Locate the cell with the specified text and output its [X, Y] center coordinate. 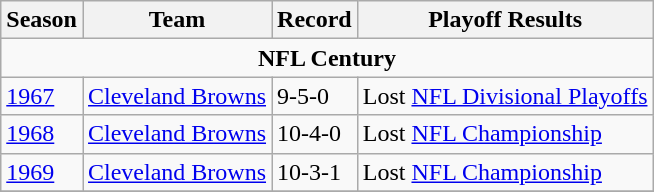
Record [315, 20]
1969 [42, 172]
Lost NFL Divisional Playoffs [505, 96]
10-3-1 [315, 172]
1968 [42, 134]
Playoff Results [505, 20]
10-4-0 [315, 134]
1967 [42, 96]
9-5-0 [315, 96]
Season [42, 20]
Team [176, 20]
NFL Century [327, 58]
